Detect which cell encompasses the target text, then output its [x, y] center coordinate. 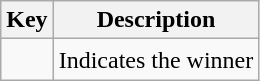
Indicates the winner [156, 60]
Description [156, 20]
Key [27, 20]
